Detect which cell encompasses the target text, then output its [X, Y] center coordinate. 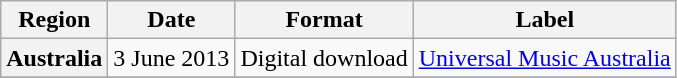
Format [324, 20]
Universal Music Australia [544, 58]
3 June 2013 [172, 58]
Label [544, 20]
Australia [54, 58]
Digital download [324, 58]
Region [54, 20]
Date [172, 20]
